Capture the cell that displays the provided text and extract its (X, Y) central coordinate. 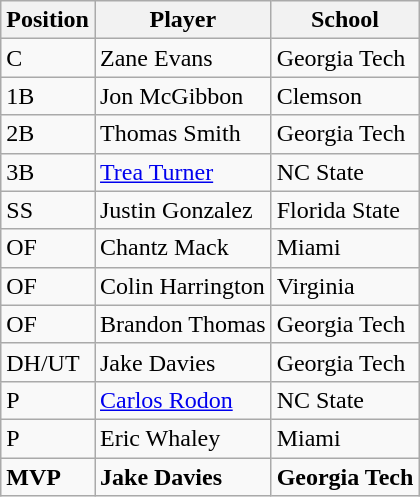
Virginia (345, 286)
C (48, 58)
Eric Whaley (182, 438)
Brandon Thomas (182, 324)
MVP (48, 477)
Zane Evans (182, 58)
Justin Gonzalez (182, 210)
Position (48, 20)
DH/UT (48, 362)
Carlos Rodon (182, 400)
3B (48, 172)
2B (48, 134)
SS (48, 210)
Trea Turner (182, 172)
Player (182, 20)
1B (48, 96)
Colin Harrington (182, 286)
School (345, 20)
Clemson (345, 96)
Thomas Smith (182, 134)
Florida State (345, 210)
Jon McGibbon (182, 96)
Chantz Mack (182, 248)
